Detect which cell encompasses the target text, then output its (x, y) center coordinate. 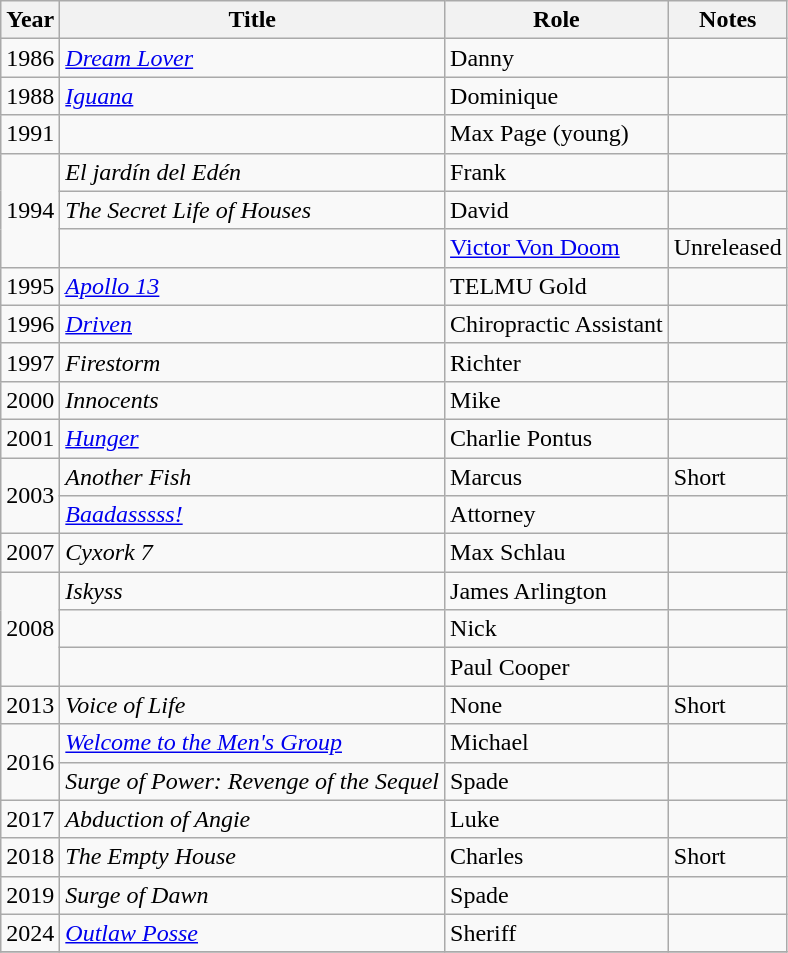
Marcus (557, 477)
Cyxork 7 (252, 553)
The Secret Life of Houses (252, 210)
Unreleased (728, 248)
1997 (30, 362)
Role (557, 20)
1996 (30, 324)
Driven (252, 324)
Charlie Pontus (557, 438)
Max Page (young) (557, 134)
El jardín del Edén (252, 172)
Dream Lover (252, 58)
1995 (30, 286)
Charles (557, 857)
Iskyss (252, 591)
Dominique (557, 96)
1988 (30, 96)
Sheriff (557, 933)
2008 (30, 629)
Iguana (252, 96)
Paul Cooper (557, 667)
None (557, 705)
Notes (728, 20)
1991 (30, 134)
David (557, 210)
Apollo 13 (252, 286)
Title (252, 20)
2018 (30, 857)
2016 (30, 762)
TELMU Gold (557, 286)
Max Schlau (557, 553)
Surge of Dawn (252, 895)
The Empty House (252, 857)
Michael (557, 743)
2007 (30, 553)
Danny (557, 58)
Richter (557, 362)
Outlaw Posse (252, 933)
2024 (30, 933)
2000 (30, 400)
Year (30, 20)
1986 (30, 58)
Voice of Life (252, 705)
Baadasssss! (252, 515)
Frank (557, 172)
Another Fish (252, 477)
Victor Von Doom (557, 248)
Chiropractic Assistant (557, 324)
2003 (30, 496)
2017 (30, 819)
Luke (557, 819)
Surge of Power: Revenge of the Sequel (252, 781)
Firestorm (252, 362)
1994 (30, 210)
Abduction of Angie (252, 819)
Innocents (252, 400)
Mike (557, 400)
Nick (557, 629)
2001 (30, 438)
James Arlington (557, 591)
Attorney (557, 515)
2019 (30, 895)
2013 (30, 705)
Hunger (252, 438)
Welcome to the Men's Group (252, 743)
